Return the [X, Y] coordinate for the center point of the cell that contains the specified text.  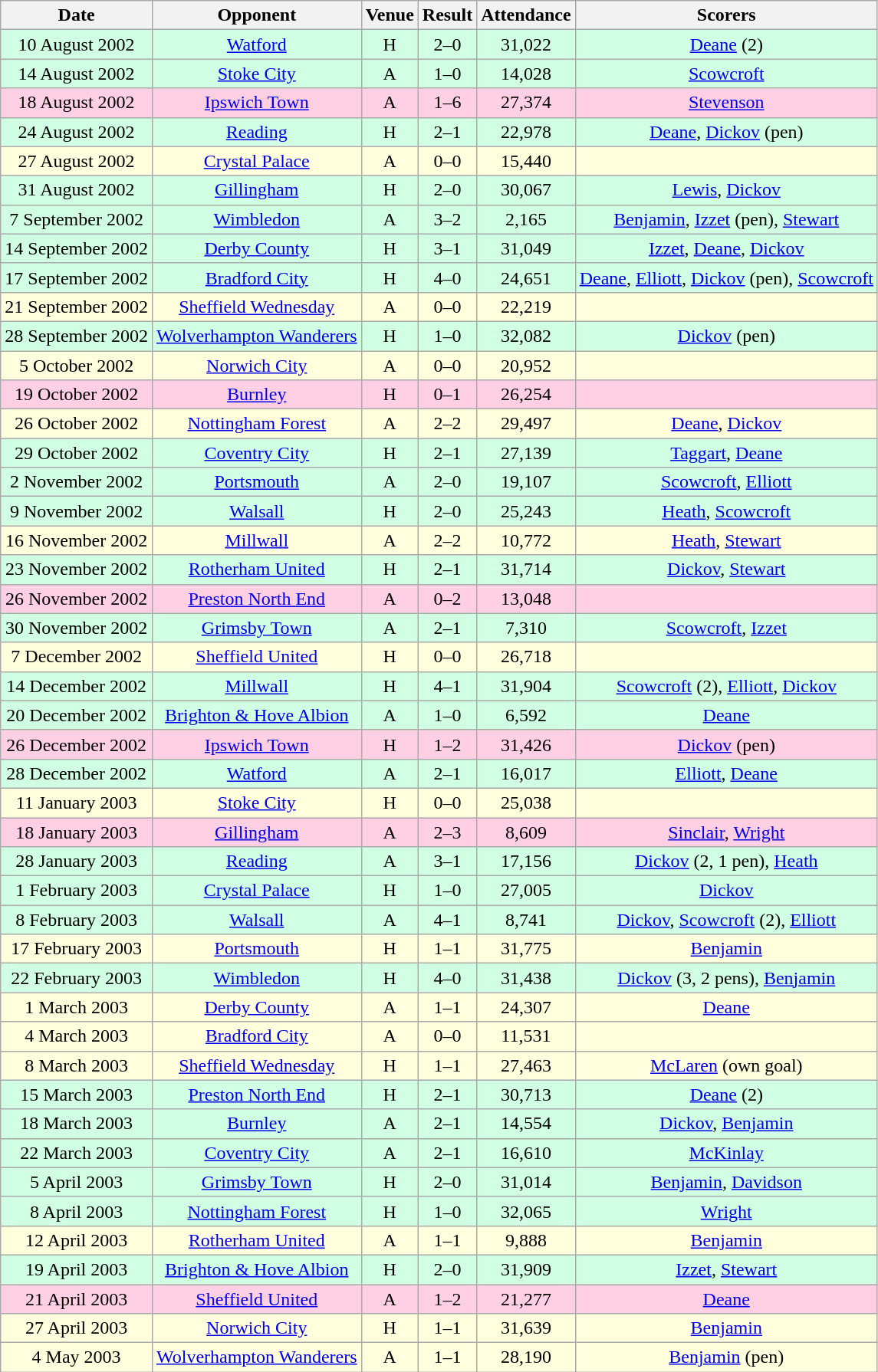
McLaren (own goal) [726, 1065]
5 April 2003 [77, 1182]
9,888 [526, 1240]
20,952 [526, 366]
Dickov (2, 1 pen), Heath [726, 862]
31,909 [526, 1269]
Deane, Elliott, Dickov (pen), Scowcroft [726, 277]
8,609 [526, 832]
30 November 2002 [77, 628]
10 August 2002 [77, 44]
23 November 2002 [77, 569]
13,048 [526, 599]
7,310 [526, 628]
1 February 2003 [77, 891]
14 September 2002 [77, 248]
28,190 [526, 1357]
31,426 [526, 744]
26,254 [526, 395]
22 March 2003 [77, 1153]
30,713 [526, 1095]
1 March 2003 [77, 1007]
14,028 [526, 74]
19 April 2003 [77, 1269]
31,014 [526, 1182]
Scorers [726, 15]
14,554 [526, 1124]
32,082 [526, 336]
8,741 [526, 920]
2,165 [526, 219]
Sinclair, Wright [726, 832]
Deane, Dickov (pen) [726, 132]
18 January 2003 [77, 832]
Result [447, 15]
28 January 2003 [77, 862]
Stevenson [726, 103]
Dickov [726, 891]
16 November 2002 [77, 540]
14 December 2002 [77, 686]
Benjamin, Izzet (pen), Stewart [726, 219]
3–2 [447, 219]
Date [77, 15]
8 February 2003 [77, 920]
Attendance [526, 15]
11,531 [526, 1036]
26 December 2002 [77, 744]
29,497 [526, 424]
Elliott, Deane [726, 773]
31,904 [526, 686]
31,022 [526, 44]
19,107 [526, 482]
8 April 2003 [77, 1211]
Scowcroft (2), Elliott, Dickov [726, 686]
24 August 2002 [77, 132]
26 November 2002 [77, 599]
0–2 [447, 599]
Opponent [256, 15]
27,374 [526, 103]
2–3 [447, 832]
22 February 2003 [77, 978]
31,775 [526, 949]
21 September 2002 [77, 307]
27 August 2002 [77, 161]
26 October 2002 [77, 424]
Izzet, Deane, Dickov [726, 248]
17 February 2003 [77, 949]
7 December 2002 [77, 657]
19 October 2002 [77, 395]
6,592 [526, 715]
20 December 2002 [77, 715]
8 March 2003 [77, 1065]
31,639 [526, 1328]
17 September 2002 [77, 277]
21,277 [526, 1299]
24,651 [526, 277]
Izzet, Stewart [726, 1269]
22,219 [526, 307]
16,610 [526, 1153]
27 April 2003 [77, 1328]
Wright [726, 1211]
29 October 2002 [77, 453]
28 September 2002 [77, 336]
McKinlay [726, 1153]
9 November 2002 [77, 511]
31,049 [526, 248]
0–1 [447, 395]
Deane, Dickov [726, 424]
18 March 2003 [77, 1124]
25,243 [526, 511]
31,714 [526, 569]
Lewis, Dickov [726, 190]
Scowcroft [726, 74]
32,065 [526, 1211]
Dickov, Scowcroft (2), Elliott [726, 920]
Dickov (3, 2 pens), Benjamin [726, 978]
22,978 [526, 132]
Heath, Scowcroft [726, 511]
Benjamin (pen) [726, 1357]
Dickov, Stewart [726, 569]
11 January 2003 [77, 803]
Scowcroft, Izzet [726, 628]
14 August 2002 [77, 74]
10,772 [526, 540]
24,307 [526, 1007]
Benjamin, Davidson [726, 1182]
31 August 2002 [77, 190]
21 April 2003 [77, 1299]
Venue [390, 15]
5 October 2002 [77, 366]
2 November 2002 [77, 482]
12 April 2003 [77, 1240]
30,067 [526, 190]
17,156 [526, 862]
Taggart, Deane [726, 453]
18 August 2002 [77, 103]
7 September 2002 [77, 219]
27,005 [526, 891]
26,718 [526, 657]
15,440 [526, 161]
Scowcroft, Elliott [726, 482]
27,139 [526, 453]
Dickov, Benjamin [726, 1124]
16,017 [526, 773]
28 December 2002 [77, 773]
Heath, Stewart [726, 540]
27,463 [526, 1065]
4 March 2003 [77, 1036]
1–6 [447, 103]
15 March 2003 [77, 1095]
25,038 [526, 803]
31,438 [526, 978]
4 May 2003 [77, 1357]
